For the text-containing cell, return its midpoint in (X, Y) coordinate format. 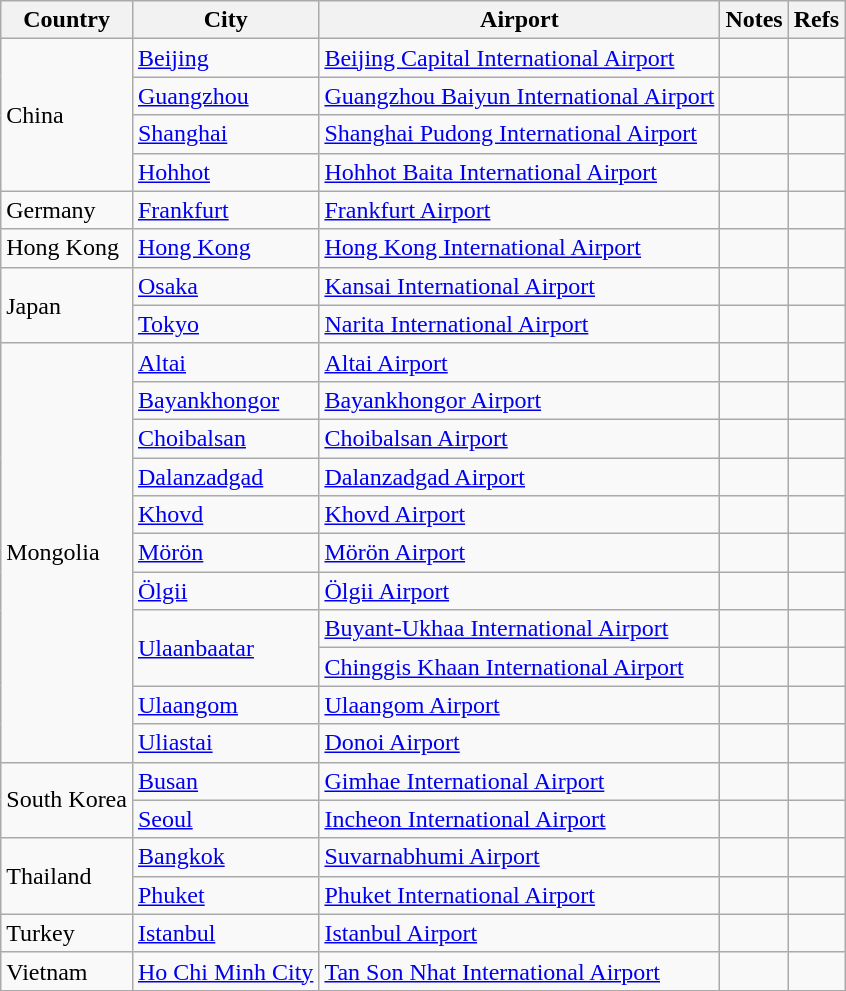
Incheon International Airport (520, 819)
Germany (67, 210)
Choibalsan (225, 438)
Mongolia (67, 552)
Turkey (67, 933)
Khovd (225, 515)
Ulaanbaatar (225, 648)
Khovd Airport (520, 515)
Osaka (225, 286)
Altai Airport (520, 362)
Istanbul Airport (520, 933)
Istanbul (225, 933)
City (225, 20)
Buyant-Ukhaa International Airport (520, 629)
Bayankhongor (225, 400)
Choibalsan Airport (520, 438)
Narita International Airport (520, 324)
Dalanzadgad Airport (520, 477)
Hohhot Baita International Airport (520, 172)
Frankfurt Airport (520, 210)
Refs (816, 20)
Phuket International Airport (520, 895)
Guangzhou Baiyun International Airport (520, 96)
Beijing Capital International Airport (520, 58)
Busan (225, 781)
Altai (225, 362)
Thailand (67, 876)
Airport (520, 20)
China (67, 115)
Beijing (225, 58)
Guangzhou (225, 96)
Japan (67, 305)
Frankfurt (225, 210)
Hong Kong International Airport (520, 248)
Mörön Airport (520, 553)
Kansai International Airport (520, 286)
Tokyo (225, 324)
Gimhae International Airport (520, 781)
Country (67, 20)
Vietnam (67, 971)
Bangkok (225, 857)
Ölgii Airport (520, 591)
Suvarnabhumi Airport (520, 857)
Shanghai Pudong International Airport (520, 134)
Dalanzadgad (225, 477)
Seoul (225, 819)
Notes (754, 20)
Phuket (225, 895)
Tan Son Nhat International Airport (520, 971)
Chinggis Khaan International Airport (520, 667)
Ho Chi Minh City (225, 971)
Ölgii (225, 591)
Ulaangom (225, 705)
Uliastai (225, 743)
Donoi Airport (520, 743)
Shanghai (225, 134)
Bayankhongor Airport (520, 400)
South Korea (67, 800)
Ulaangom Airport (520, 705)
Hohhot (225, 172)
Mörön (225, 553)
